Output the (X, Y) coordinate of the center of the cell containing the given text.  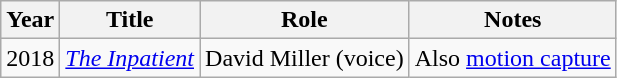
David Miller (voice) (305, 58)
The Inpatient (130, 58)
Title (130, 20)
Year (30, 20)
2018 (30, 58)
Also motion capture (512, 58)
Notes (512, 20)
Role (305, 20)
